Output the [X, Y] coordinate of the center of the cell containing the given text.  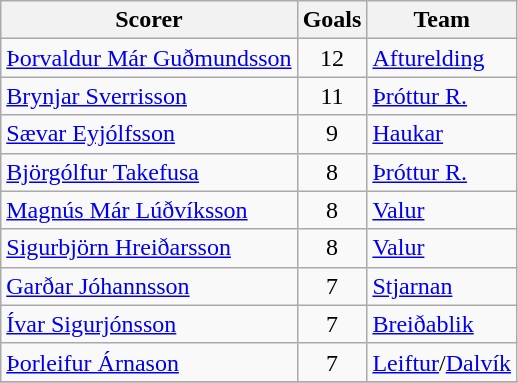
Brynjar Sverrisson [149, 96]
Ívar Sigurjónsson [149, 324]
Stjarnan [442, 286]
Leiftur/Dalvík [442, 362]
Team [442, 20]
Garðar Jóhannsson [149, 286]
12 [332, 58]
Afturelding [442, 58]
11 [332, 96]
Sævar Eyjólfsson [149, 134]
Þorleifur Árnason [149, 362]
Magnús Már Lúðvíksson [149, 210]
Haukar [442, 134]
Sigurbjörn Hreiðarsson [149, 248]
Björgólfur Takefusa [149, 172]
9 [332, 134]
Goals [332, 20]
Þorvaldur Már Guðmundsson [149, 58]
Scorer [149, 20]
Breiðablik [442, 324]
